Capture the cell that displays the provided text and extract its (X, Y) central coordinate. 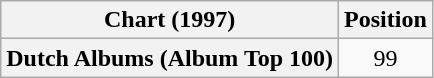
Dutch Albums (Album Top 100) (170, 58)
Chart (1997) (170, 20)
Position (386, 20)
99 (386, 58)
